Return (x, y) of the center of cell containing provided text 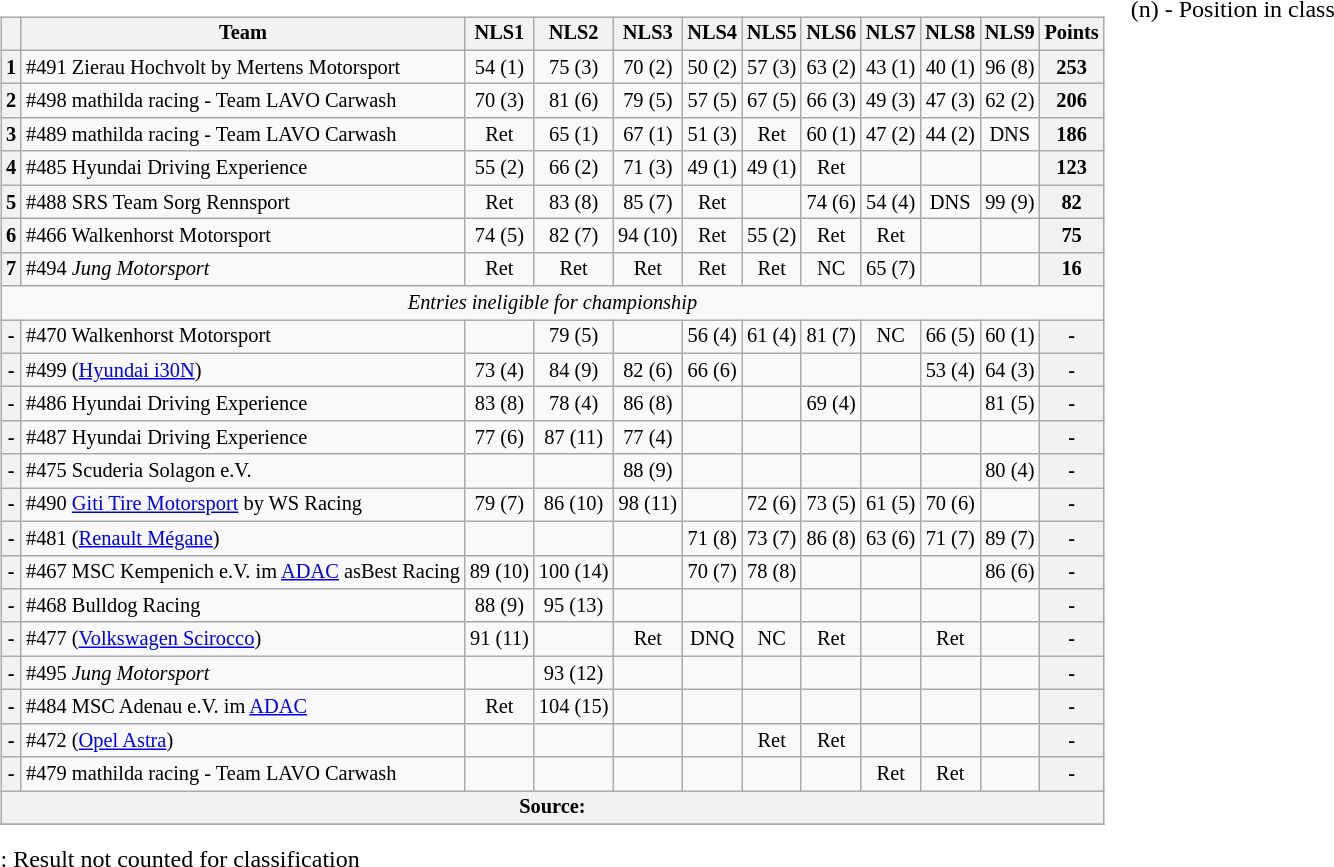
104 (15) (574, 707)
66 (3) (831, 101)
71 (7) (950, 538)
54 (1) (500, 67)
Source: (552, 808)
65 (7) (891, 269)
64 (3) (1010, 370)
#487 Hyundai Driving Experience (243, 438)
47 (3) (950, 101)
57 (3) (772, 67)
81 (7) (831, 337)
NLS4 (712, 34)
56 (4) (712, 337)
#494 Jung Motorsport (243, 269)
40 (1) (950, 67)
#468 Bulldog Racing (243, 606)
96 (8) (1010, 67)
Points (1072, 34)
75 (3) (574, 67)
#479 mathilda racing - Team LAVO Carwash (243, 774)
89 (10) (500, 572)
75 (1072, 236)
74 (6) (831, 202)
81 (6) (574, 101)
#490 Giti Tire Motorsport by WS Racing (243, 505)
43 (1) (891, 67)
2 (11, 101)
47 (2) (891, 135)
NLS2 (574, 34)
NLS9 (1010, 34)
44 (2) (950, 135)
NLS3 (648, 34)
94 (10) (648, 236)
70 (3) (500, 101)
206 (1072, 101)
123 (1072, 168)
4 (11, 168)
74 (5) (500, 236)
66 (5) (950, 337)
#466 Walkenhorst Motorsport (243, 236)
61 (5) (891, 505)
16 (1072, 269)
#467 MSC Kempenich e.V. im ADAC asBest Racing (243, 572)
#486 Hyundai Driving Experience (243, 404)
99 (9) (1010, 202)
49 (3) (891, 101)
63 (2) (831, 67)
67 (5) (772, 101)
#498 mathilda racing - Team LAVO Carwash (243, 101)
73 (4) (500, 370)
73 (7) (772, 538)
50 (2) (712, 67)
71 (3) (648, 168)
86 (10) (574, 505)
77 (6) (500, 438)
NLS6 (831, 34)
#485 Hyundai Driving Experience (243, 168)
#489 mathilda racing - Team LAVO Carwash (243, 135)
51 (3) (712, 135)
67 (1) (648, 135)
86 (6) (1010, 572)
61 (4) (772, 337)
84 (9) (574, 370)
#495 Jung Motorsport (243, 673)
80 (4) (1010, 471)
66 (2) (574, 168)
#499 (Hyundai i30N) (243, 370)
73 (5) (831, 505)
78 (4) (574, 404)
98 (11) (648, 505)
7 (11, 269)
NLS5 (772, 34)
5 (11, 202)
70 (7) (712, 572)
#491 Zierau Hochvolt by Mertens Motorsport (243, 67)
71 (8) (712, 538)
NLS8 (950, 34)
81 (5) (1010, 404)
95 (13) (574, 606)
#475 Scuderia Solagon e.V. (243, 471)
63 (6) (891, 538)
#484 MSC Adenau e.V. im ADAC (243, 707)
66 (6) (712, 370)
87 (11) (574, 438)
#477 (Volkswagen Scirocco) (243, 639)
186 (1072, 135)
78 (8) (772, 572)
100 (14) (574, 572)
77 (4) (648, 438)
3 (11, 135)
#481 (Renault Mégane) (243, 538)
69 (4) (831, 404)
93 (12) (574, 673)
54 (4) (891, 202)
6 (11, 236)
Team (243, 34)
70 (2) (648, 67)
70 (6) (950, 505)
NLS7 (891, 34)
NLS1 (500, 34)
#472 (Opel Astra) (243, 740)
1 (11, 67)
53 (4) (950, 370)
79 (7) (500, 505)
89 (7) (1010, 538)
82 (6) (648, 370)
82 (1072, 202)
Entries ineligible for championship (552, 303)
#488 SRS Team Sorg Rennsport (243, 202)
65 (1) (574, 135)
#470 Walkenhorst Motorsport (243, 337)
82 (7) (574, 236)
253 (1072, 67)
91 (11) (500, 639)
62 (2) (1010, 101)
DNQ (712, 639)
57 (5) (712, 101)
85 (7) (648, 202)
72 (6) (772, 505)
